For the text-containing cell, return its midpoint in (x, y) coordinate format. 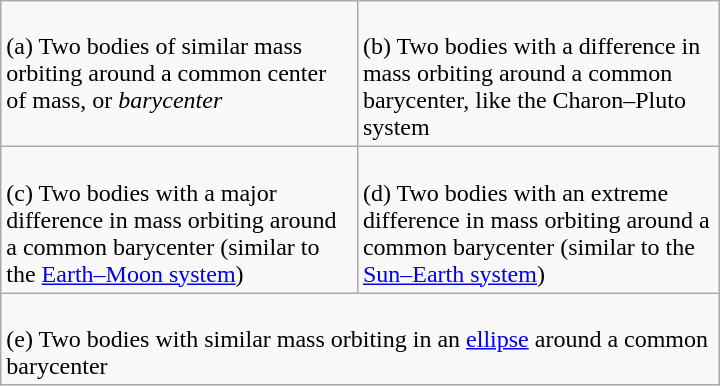
(c) Two bodies with a major difference in mass orbiting around a common barycenter (similar to the Earth–Moon system) (180, 220)
(b) Two bodies with a difference in mass orbiting around a common barycenter, like the Charon–Pluto system (538, 74)
(a) Two bodies of similar mass orbiting around a common center of mass, or barycenter (180, 74)
(e) Two bodies with similar mass orbiting in an ellipse around a common barycenter (360, 339)
(d) Two bodies with an extreme difference in mass orbiting around a common barycenter (similar to the Sun–Earth system) (538, 220)
